Return (X, Y) of the center of cell containing provided text 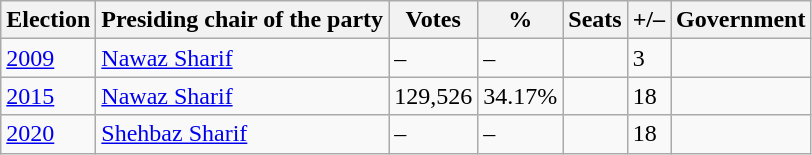
129,526 (434, 96)
Shehbaz Sharif (242, 134)
Votes (434, 20)
Seats (595, 20)
2009 (48, 58)
Government (741, 20)
Presiding chair of the party (242, 20)
Election (48, 20)
3 (648, 58)
+/– (648, 20)
2015 (48, 96)
% (520, 20)
2020 (48, 134)
34.17% (520, 96)
